From the cell containing the given text, extract its center point as [X, Y] coordinate. 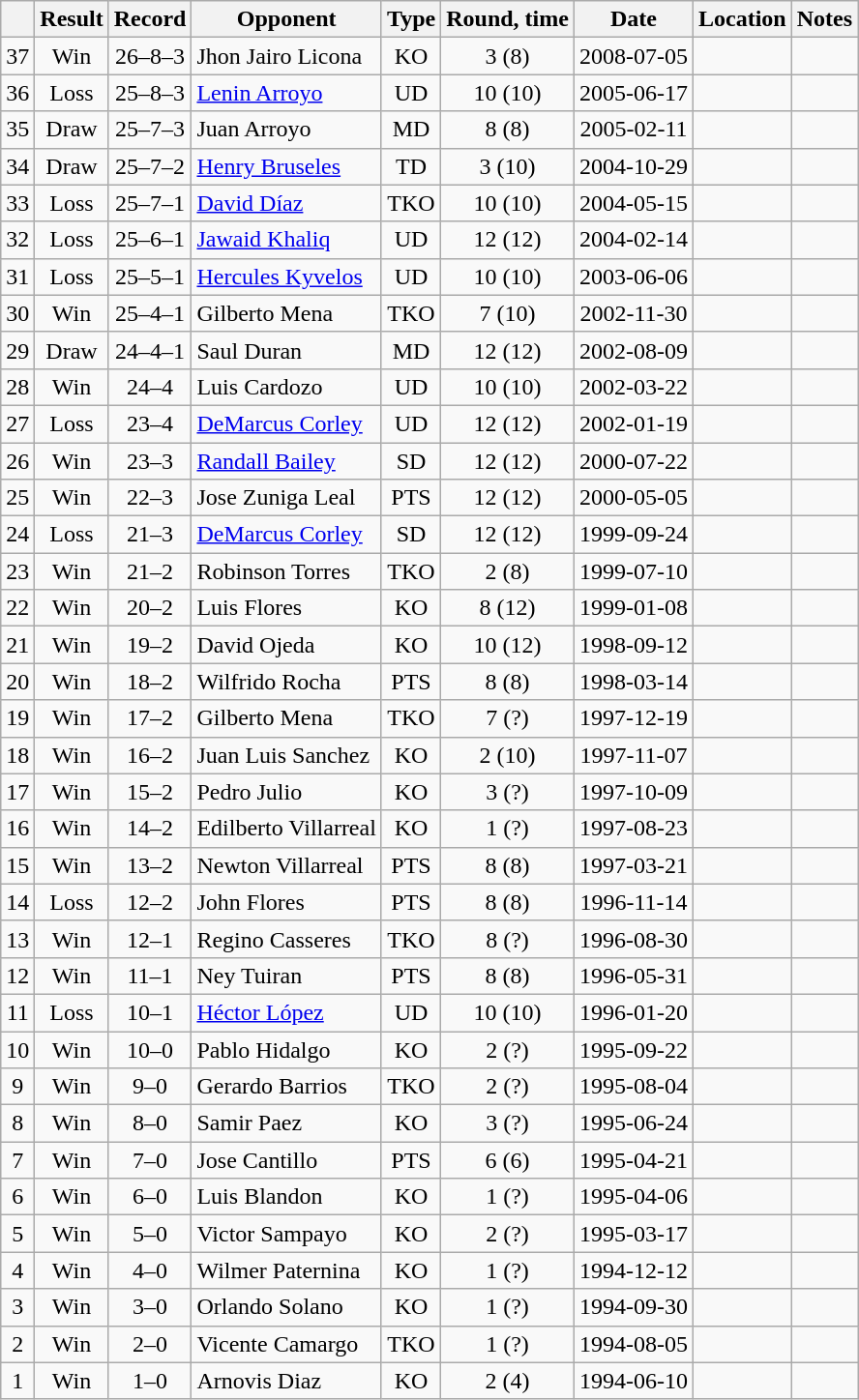
21–2 [150, 571]
35 [17, 130]
Wilmer Paternina [286, 1270]
25–7–3 [150, 130]
9 [17, 1087]
Location [742, 19]
Pedro Julio [286, 792]
1995-04-21 [633, 1160]
12–1 [150, 939]
1–0 [150, 1381]
Pablo Hidalgo [286, 1049]
2 (8) [508, 571]
25 [17, 498]
8–0 [150, 1123]
Luis Blandon [286, 1197]
13–2 [150, 865]
23–4 [150, 423]
2004-05-15 [633, 203]
Vicente Camargo [286, 1344]
2005-02-11 [633, 130]
15 [17, 865]
16 [17, 829]
1995-08-04 [633, 1087]
Lenin Arroyo [286, 93]
2008-07-05 [633, 56]
17–2 [150, 718]
3–0 [150, 1307]
Gerardo Barrios [286, 1087]
Arnovis Diaz [286, 1381]
30 [17, 313]
8 (?) [508, 939]
22–3 [150, 498]
2–0 [150, 1344]
1997-10-09 [633, 792]
1994-08-05 [633, 1344]
10 (12) [508, 645]
Type [410, 19]
Jhon Jairo Licona [286, 56]
Record [150, 19]
1996-01-20 [633, 1012]
David Ojeda [286, 645]
Henry Bruseles [286, 166]
20–2 [150, 608]
24–4–1 [150, 350]
27 [17, 423]
TD [410, 166]
Samir Paez [286, 1123]
21–3 [150, 535]
17 [17, 792]
20 [17, 682]
31 [17, 277]
Jose Cantillo [286, 1160]
21 [17, 645]
2002-01-19 [633, 423]
John Flores [286, 902]
2002-08-09 [633, 350]
Jawaid Khaliq [286, 240]
13 [17, 939]
Luis Flores [286, 608]
1994-12-12 [633, 1270]
23 [17, 571]
16–2 [150, 755]
1996-08-30 [633, 939]
7 (?) [508, 718]
33 [17, 203]
36 [17, 93]
Victor Sampayo [286, 1234]
Randall Bailey [286, 461]
Newton Villarreal [286, 865]
25–6–1 [150, 240]
1995-09-22 [633, 1049]
2000-07-22 [633, 461]
Hercules Kyvelos [286, 277]
1997-03-21 [633, 865]
14–2 [150, 829]
Juan Luis Sanchez [286, 755]
8 (12) [508, 608]
25–8–3 [150, 93]
11 [17, 1012]
10–1 [150, 1012]
2002-03-22 [633, 387]
6 [17, 1197]
18–2 [150, 682]
2004-10-29 [633, 166]
1999-09-24 [633, 535]
2002-11-30 [633, 313]
Edilberto Villarreal [286, 829]
15–2 [150, 792]
Robinson Torres [286, 571]
9–0 [150, 1087]
6 (6) [508, 1160]
1997-08-23 [633, 829]
1997-11-07 [633, 755]
10–0 [150, 1049]
24 [17, 535]
19 [17, 718]
25–7–2 [150, 166]
2 (10) [508, 755]
1995-06-24 [633, 1123]
25–7–1 [150, 203]
24–4 [150, 387]
26 [17, 461]
1996-11-14 [633, 902]
28 [17, 387]
5–0 [150, 1234]
2 [17, 1344]
1995-03-17 [633, 1234]
Luis Cardozo [286, 387]
1999-01-08 [633, 608]
2005-06-17 [633, 93]
Regino Casseres [286, 939]
8 [17, 1123]
2 (4) [508, 1381]
Juan Arroyo [286, 130]
Date [633, 19]
12–2 [150, 902]
Héctor López [286, 1012]
22 [17, 608]
7–0 [150, 1160]
12 [17, 976]
Round, time [508, 19]
1994-09-30 [633, 1307]
23–3 [150, 461]
1997-12-19 [633, 718]
4–0 [150, 1270]
10 [17, 1049]
3 (8) [508, 56]
Jose Zuniga Leal [286, 498]
1 [17, 1381]
1996-05-31 [633, 976]
2003-06-06 [633, 277]
3 (10) [508, 166]
26–8–3 [150, 56]
25–4–1 [150, 313]
2000-05-05 [633, 498]
7 [17, 1160]
37 [17, 56]
Notes [824, 19]
5 [17, 1234]
1994-06-10 [633, 1381]
6–0 [150, 1197]
Wilfrido Rocha [286, 682]
Ney Tuiran [286, 976]
18 [17, 755]
Saul Duran [286, 350]
29 [17, 350]
2004-02-14 [633, 240]
Opponent [286, 19]
1998-09-12 [633, 645]
7 (10) [508, 313]
11–1 [150, 976]
1995-04-06 [633, 1197]
34 [17, 166]
32 [17, 240]
Result [72, 19]
David Díaz [286, 203]
1999-07-10 [633, 571]
19–2 [150, 645]
25–5–1 [150, 277]
14 [17, 902]
3 [17, 1307]
Orlando Solano [286, 1307]
4 [17, 1270]
1998-03-14 [633, 682]
